Return (X, Y) of the center of cell containing provided text 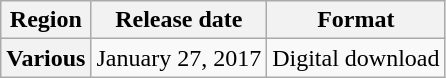
Format (356, 20)
January 27, 2017 (179, 58)
Release date (179, 20)
Region (46, 20)
Digital download (356, 58)
Various (46, 58)
